Identify which cell holds the provided text, then report its [x, y] central coordinate. 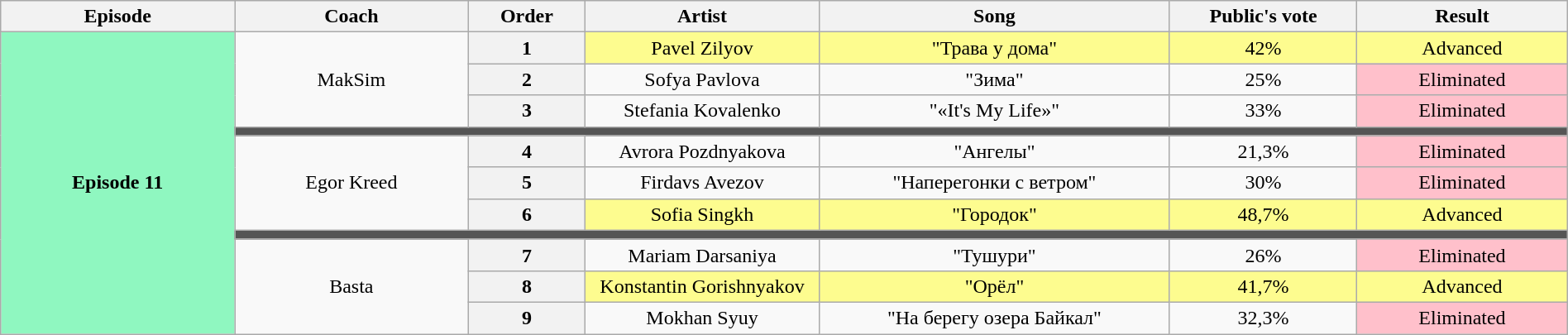
21,3% [1263, 151]
Konstantin Gorishnyakov [703, 286]
4 [526, 151]
"На берегу озера Байкал" [994, 318]
7 [526, 255]
6 [526, 214]
Egor Kreed [352, 183]
48,7% [1263, 214]
"«It's My Life»" [994, 111]
"Городок" [994, 214]
"Наперегонки с ветром" [994, 183]
5 [526, 183]
32,3% [1263, 318]
2 [526, 79]
Avrora Pozdnyakova [703, 151]
"Зима" [994, 79]
Song [994, 17]
"Орёл" [994, 286]
"Трава у дома" [994, 48]
26% [1263, 255]
"Ангелы" [994, 151]
41,7% [1263, 286]
Sofia Singkh [703, 214]
Firdavs Avezov [703, 183]
MakSim [352, 79]
3 [526, 111]
9 [526, 318]
25% [1263, 79]
Result [1462, 17]
Episode [117, 17]
Order [526, 17]
1 [526, 48]
"Тушури" [994, 255]
30% [1263, 183]
33% [1263, 111]
8 [526, 286]
42% [1263, 48]
Coach [352, 17]
Mokhan Syuy [703, 318]
Artist [703, 17]
Sofya Pavlova [703, 79]
Mariam Darsaniya [703, 255]
Stefania Kovalenko [703, 111]
Episode 11 [117, 184]
Pavel Zilyov [703, 48]
Public's vote [1263, 17]
Basta [352, 286]
